Find where the given text appears and provide that cell's center as [x, y] coordinate. 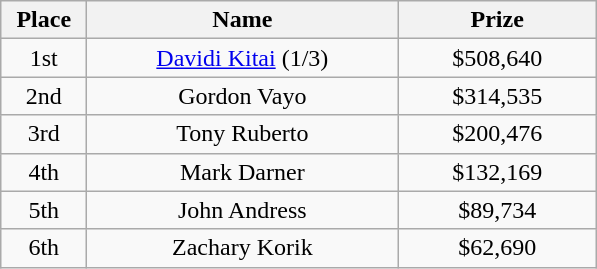
6th [44, 248]
$62,690 [498, 248]
Name [242, 20]
Mark Darner [242, 172]
$132,169 [498, 172]
2nd [44, 96]
Place [44, 20]
$200,476 [498, 134]
Prize [498, 20]
$508,640 [498, 58]
Tony Ruberto [242, 134]
1st [44, 58]
3rd [44, 134]
$89,734 [498, 210]
Zachary Korik [242, 248]
Davidi Kitai (1/3) [242, 58]
John Andress [242, 210]
4th [44, 172]
5th [44, 210]
Gordon Vayo [242, 96]
$314,535 [498, 96]
